Locate the cell with the specified text and output its (x, y) center coordinate. 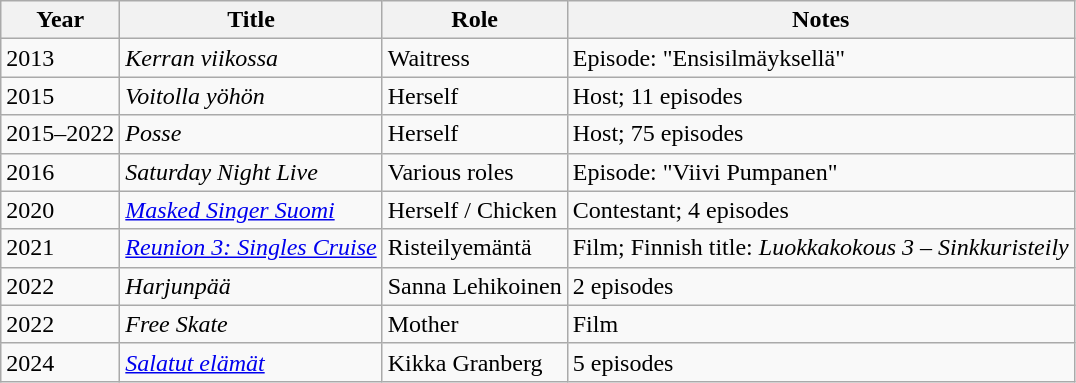
Host; 75 episodes (820, 134)
Contestant; 4 episodes (820, 210)
2015 (60, 96)
2016 (60, 172)
Episode: "Ensisilmäyksellä" (820, 58)
Risteilyemäntä (474, 248)
Reunion 3: Singles Cruise (251, 248)
Sanna Lehikoinen (474, 286)
Title (251, 20)
2021 (60, 248)
Voitolla yöhön (251, 96)
Film (820, 324)
Posse (251, 134)
Mother (474, 324)
2024 (60, 362)
Year (60, 20)
Free Skate (251, 324)
Kikka Granberg (474, 362)
2020 (60, 210)
2 episodes (820, 286)
Host; 11 episodes (820, 96)
2013 (60, 58)
Notes (820, 20)
Various roles (474, 172)
Herself / Chicken (474, 210)
Harjunpää (251, 286)
Saturday Night Live (251, 172)
Masked Singer Suomi (251, 210)
Kerran viikossa (251, 58)
Salatut elämät (251, 362)
Role (474, 20)
Film; Finnish title: Luokkakokous 3 – Sinkkuristeily (820, 248)
Waitress (474, 58)
2015–2022 (60, 134)
5 episodes (820, 362)
Episode: "Viivi Pumpanen" (820, 172)
